Capture the cell that displays the provided text and extract its (X, Y) central coordinate. 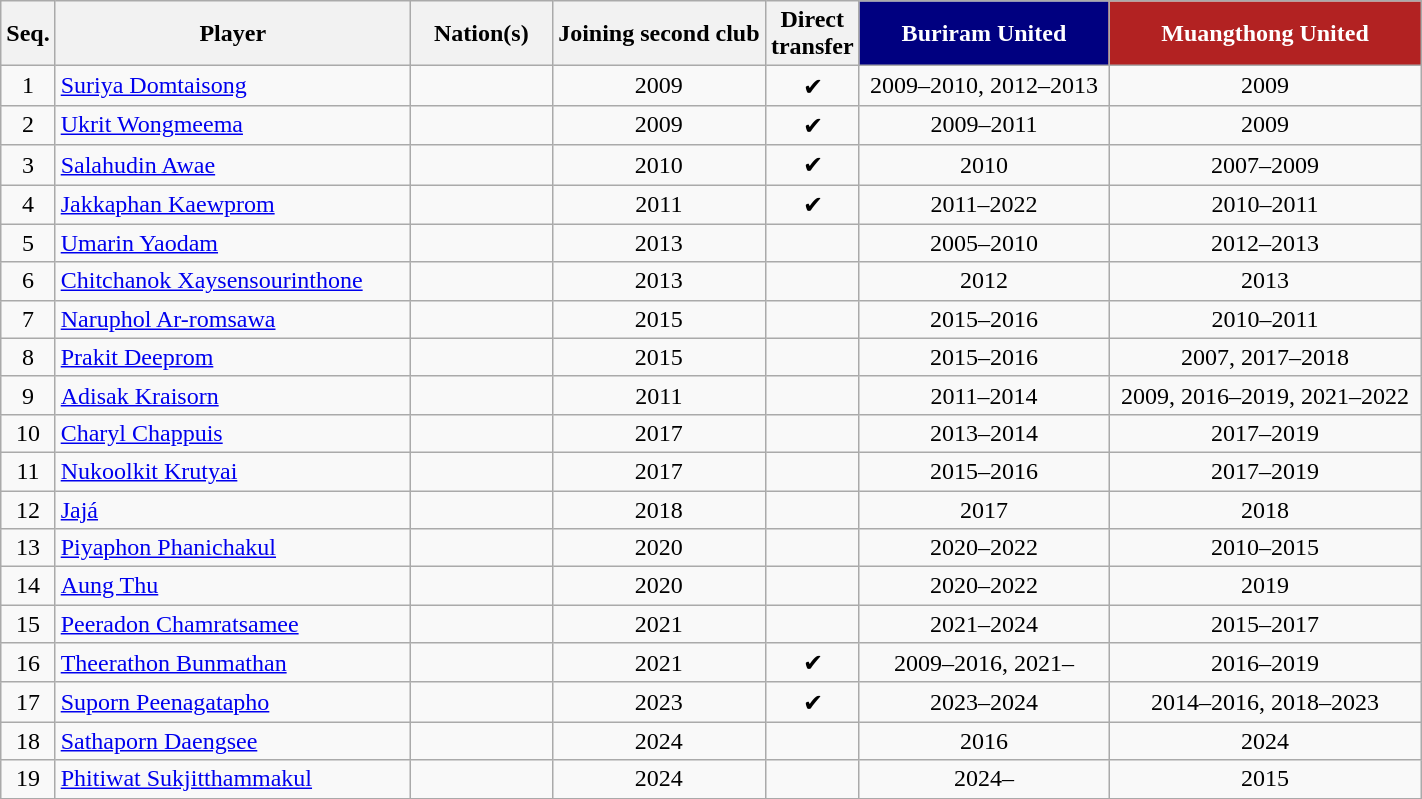
Prakit Deeprom (232, 357)
Direct transfer (812, 34)
2019 (1265, 586)
Seq. (28, 34)
Buriram United (984, 34)
2010–2015 (1265, 548)
12 (28, 509)
Adisak Kraisorn (232, 395)
9 (28, 395)
2011–2022 (984, 204)
2007–2009 (1265, 165)
11 (28, 471)
Salahudin Awae (232, 165)
2012 (984, 281)
Suporn Peenagatapho (232, 702)
16 (28, 663)
Theerathon Bunmathan (232, 663)
Joining second club (658, 34)
Jajá (232, 509)
2009–2011 (984, 125)
Phitiwat Sukjitthammakul (232, 779)
5 (28, 243)
15 (28, 624)
13 (28, 548)
Nukoolkit Krutyai (232, 471)
Umarin Yaodam (232, 243)
Suriya Domtaisong (232, 86)
14 (28, 586)
2023–2024 (984, 702)
18 (28, 741)
2005–2010 (984, 243)
8 (28, 357)
2 (28, 125)
2009, 2016–2019, 2021–2022 (1265, 395)
19 (28, 779)
2016 (984, 741)
2009–2016, 2021– (984, 663)
2016–2019 (1265, 663)
17 (28, 702)
Naruphol Ar-romsawa (232, 319)
1 (28, 86)
2023 (658, 702)
Chitchanok Xaysensourinthone (232, 281)
2024– (984, 779)
Jakkaphan Kaewprom (232, 204)
Nation(s) (481, 34)
Player (232, 34)
Charyl Chappuis (232, 433)
3 (28, 165)
2015–2017 (1265, 624)
2011–2014 (984, 395)
2009–2010, 2012–2013 (984, 86)
2021–2024 (984, 624)
2007, 2017–2018 (1265, 357)
Peeradon Chamratsamee (232, 624)
4 (28, 204)
10 (28, 433)
Ukrit Wongmeema (232, 125)
2012–2013 (1265, 243)
2014–2016, 2018–2023 (1265, 702)
Piyaphon Phanichakul (232, 548)
2013–2014 (984, 433)
Aung Thu (232, 586)
7 (28, 319)
Sathaporn Daengsee (232, 741)
6 (28, 281)
Muangthong United (1265, 34)
